Return (X, Y) of the center of cell containing provided text 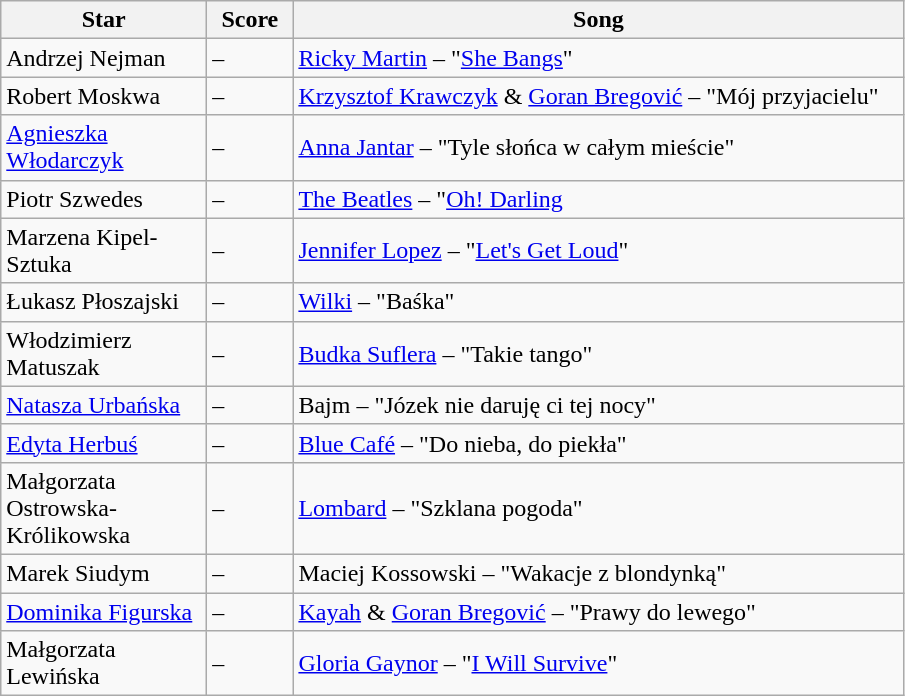
Wilki – "Baśka" (598, 302)
Natasza Urbańska (104, 405)
Ricky Martin – "She Bangs" (598, 58)
Bajm – "Józek nie daruję ci tej nocy" (598, 405)
Małgorzata Lewińska (104, 664)
Budka Suflera – "Takie tango" (598, 354)
Maciej Kossowski – "Wakacje z blondynką" (598, 573)
Piotr Szwedes (104, 199)
Marek Siudym (104, 573)
Łukasz Płoszajski (104, 302)
Anna Jantar – "Tyle słońca w całym mieście" (598, 148)
Marzena Kipel-Sztuka (104, 250)
Gloria Gaynor – "I Will Survive" (598, 664)
Blue Café – "Do nieba, do piekła" (598, 443)
Małgorzata Ostrowska-Królikowska (104, 508)
Krzysztof Krawczyk & Goran Bregović – "Mój przyjacielu" (598, 96)
Dominika Figurska (104, 611)
Edyta Herbuś (104, 443)
Robert Moskwa (104, 96)
Jennifer Lopez – "Let's Get Loud" (598, 250)
The Beatles – "Oh! Darling (598, 199)
Kayah & Goran Bregović – "Prawy do lewego" (598, 611)
Andrzej Nejman (104, 58)
Lombard – "Szklana pogoda" (598, 508)
Włodzimierz Matuszak (104, 354)
Star (104, 20)
Score (250, 20)
Agnieszka Włodarczyk (104, 148)
Song (598, 20)
